Find where the given text appears and provide that cell's center as (x, y) coordinate. 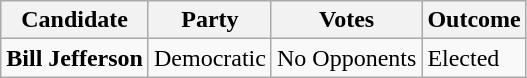
Candidate (75, 20)
No Opponents (346, 58)
Bill Jefferson (75, 58)
Party (210, 20)
Outcome (474, 20)
Votes (346, 20)
Elected (474, 58)
Democratic (210, 58)
